Identify which cell holds the provided text, then report its (X, Y) central coordinate. 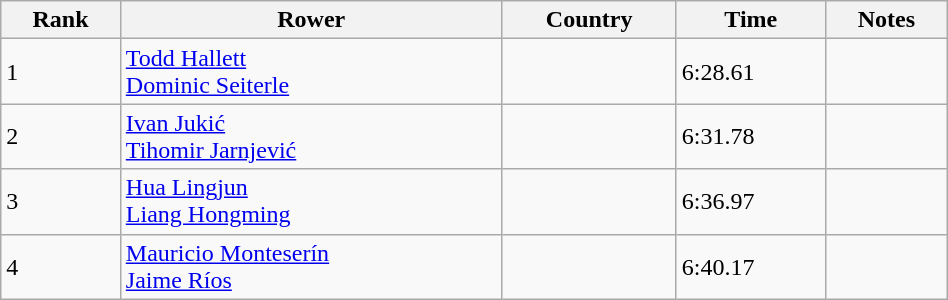
Notes (886, 20)
2 (61, 136)
6:31.78 (750, 136)
Ivan Jukić Tihomir Jarnjević (311, 136)
3 (61, 202)
1 (61, 72)
Time (750, 20)
Rower (311, 20)
6:36.97 (750, 202)
Mauricio Monteserín Jaime Ríos (311, 266)
6:40.17 (750, 266)
6:28.61 (750, 72)
4 (61, 266)
Todd Hallett Dominic Seiterle (311, 72)
Country (589, 20)
Hua LingjunLiang Hongming (311, 202)
Rank (61, 20)
